Provide the (X, Y) coordinate of the cell's center where the given text is located.  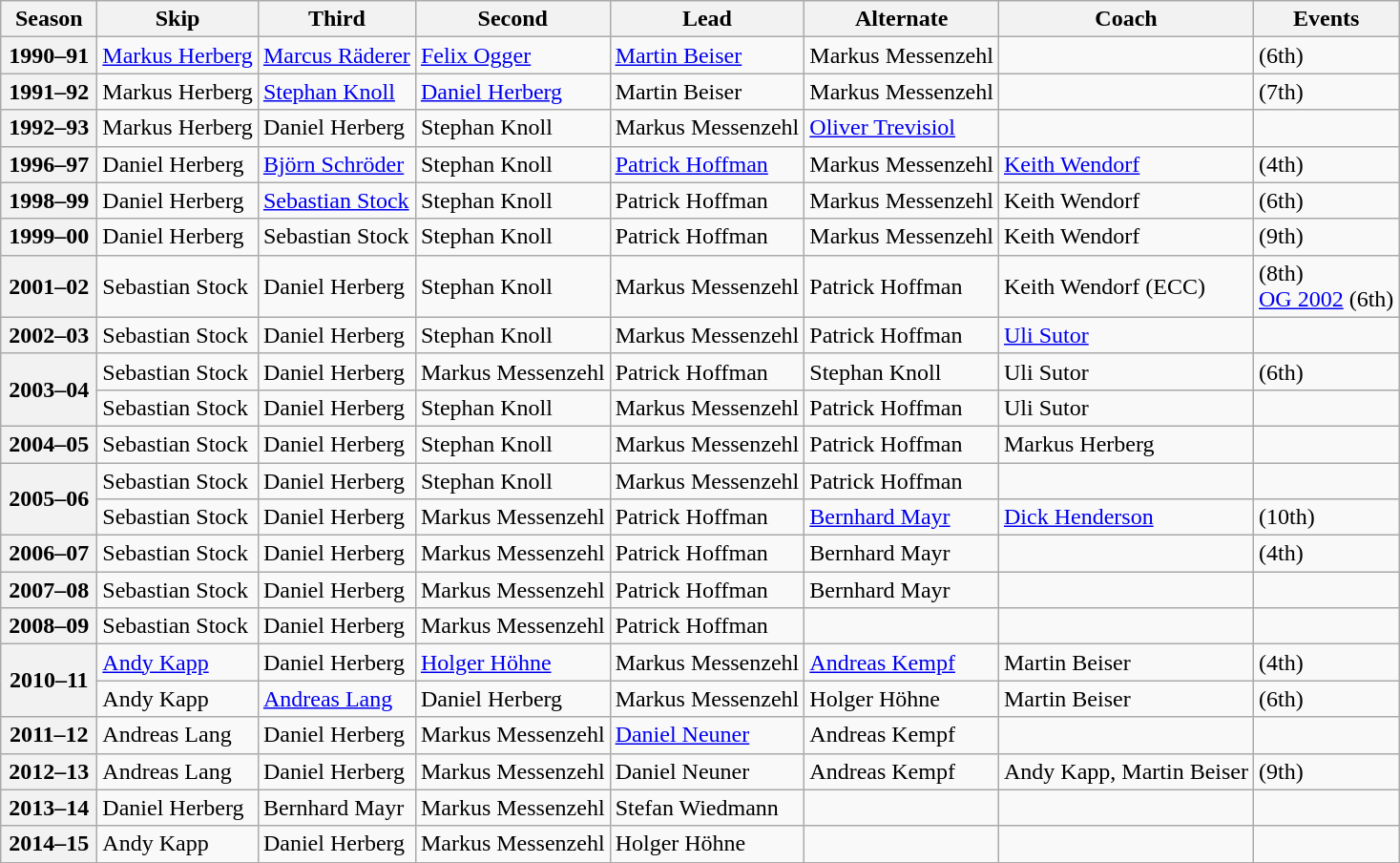
2008–09 (50, 626)
1999–00 (50, 237)
Season (50, 19)
Marcus Räderer (336, 55)
Dick Henderson (1126, 517)
1998–99 (50, 200)
Alternate (902, 19)
1996–97 (50, 164)
1990–91 (50, 55)
2005–06 (50, 498)
Felix Ogger (512, 55)
2006–07 (50, 554)
Coach (1126, 19)
Skip (178, 19)
Lead (707, 19)
2012–13 (50, 771)
Third (336, 19)
1991–92 (50, 92)
2010–11 (50, 681)
2002–03 (50, 335)
(10th) (1327, 517)
Björn Schröder (336, 164)
Second (512, 19)
(8th)OG 2002 (6th) (1327, 286)
2004–05 (50, 444)
2013–14 (50, 808)
Events (1327, 19)
Andy Kapp, Martin Beiser (1126, 771)
2001–02 (50, 286)
2003–04 (50, 389)
Keith Wendorf (ECC) (1126, 286)
1992–93 (50, 128)
Stefan Wiedmann (707, 808)
2011–12 (50, 735)
2007–08 (50, 590)
Oliver Trevisiol (902, 128)
2014–15 (50, 844)
(7th) (1327, 92)
